Identify which cell holds the provided text, then report its (X, Y) central coordinate. 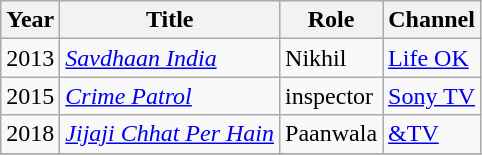
inspector (332, 96)
2018 (30, 134)
Savdhaan India (170, 58)
Sony TV (432, 96)
Channel (432, 20)
Year (30, 20)
Crime Patrol (170, 96)
2015 (30, 96)
Nikhil (332, 58)
Life OK (432, 58)
&TV (432, 134)
Jijaji Chhat Per Hain (170, 134)
Paanwala (332, 134)
Role (332, 20)
2013 (30, 58)
Title (170, 20)
